Search for the cell housing the specified text and yield its (x, y) center coordinate. 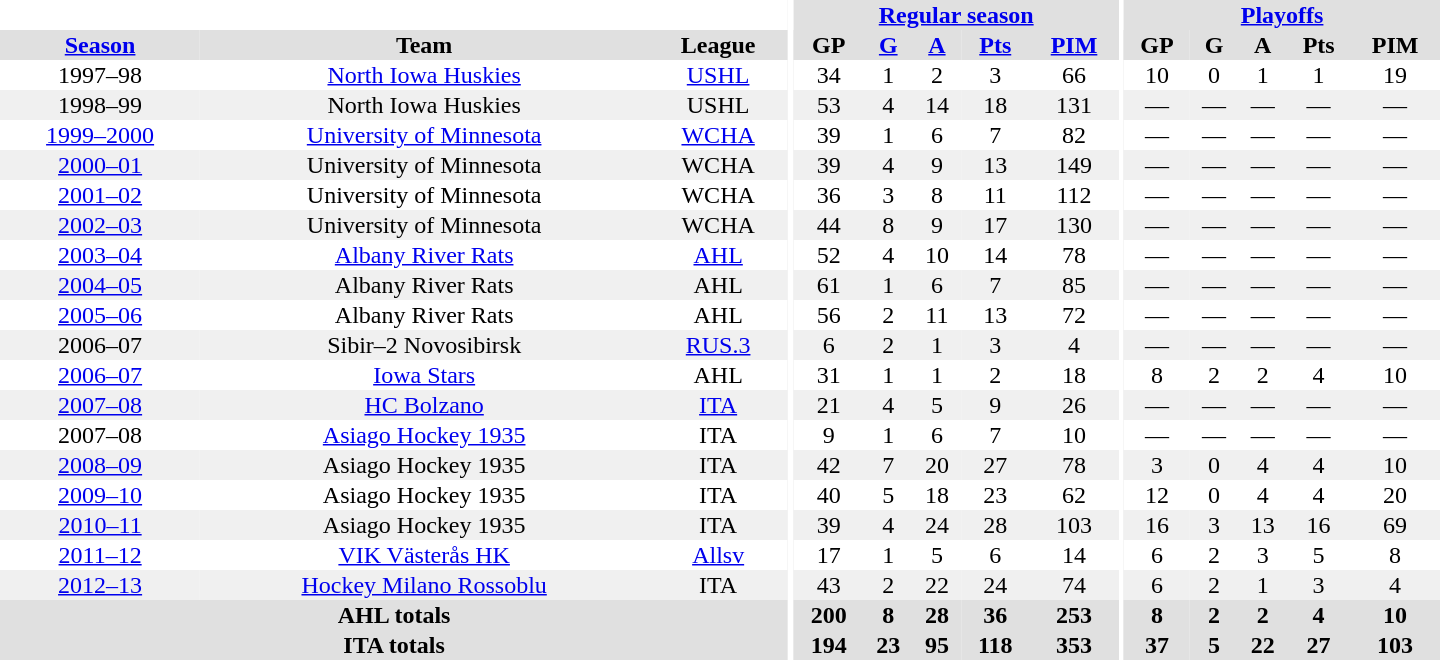
2010–11 (100, 525)
1997–98 (100, 75)
131 (1074, 105)
AHL totals (394, 615)
34 (829, 75)
2009–10 (100, 495)
130 (1074, 225)
VIK Västerås HK (424, 555)
42 (829, 465)
2012–13 (100, 585)
52 (829, 255)
19 (1395, 75)
112 (1074, 195)
21 (829, 405)
Hockey Milano Rossoblu (424, 585)
353 (1074, 645)
40 (829, 495)
85 (1074, 285)
Playoffs (1282, 15)
118 (995, 645)
44 (829, 225)
72 (1074, 315)
200 (829, 615)
Season (100, 45)
HC Bolzano (424, 405)
2004–05 (100, 285)
53 (829, 105)
Iowa Stars (424, 375)
League (718, 45)
2001–02 (100, 195)
2002–03 (100, 225)
1998–99 (100, 105)
82 (1074, 135)
2011–12 (100, 555)
69 (1395, 525)
Team (424, 45)
253 (1074, 615)
2005–06 (100, 315)
37 (1157, 645)
Sibir–2 Novosibirsk (424, 345)
Allsv (718, 555)
2003–04 (100, 255)
2000–01 (100, 165)
1999–2000 (100, 135)
31 (829, 375)
RUS.3 (718, 345)
62 (1074, 495)
74 (1074, 585)
12 (1157, 495)
ITA totals (394, 645)
56 (829, 315)
2008–09 (100, 465)
61 (829, 285)
43 (829, 585)
Regular season (956, 15)
26 (1074, 405)
95 (938, 645)
66 (1074, 75)
149 (1074, 165)
194 (829, 645)
